Pinpoint the cell where the given text exists, returning its [x, y] midpoint coordinate. 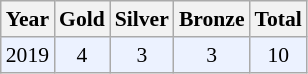
Bronze [212, 19]
2019 [28, 55]
Silver [142, 19]
Total [278, 19]
Gold [82, 19]
10 [278, 55]
Year [28, 19]
4 [82, 55]
